Return [x, y] of the center of cell containing provided text 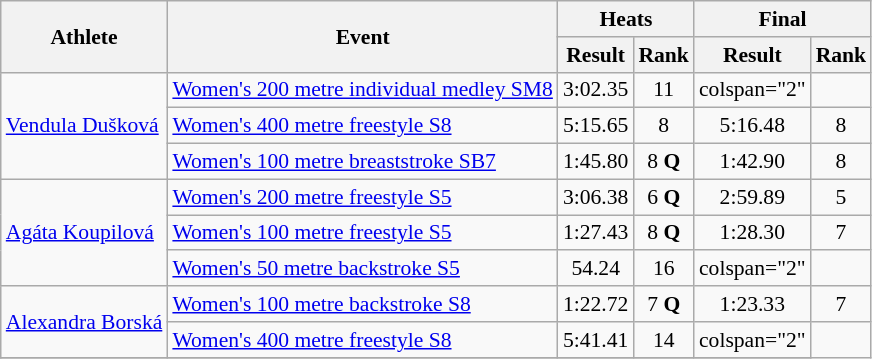
1:27.43 [596, 233]
1:22.72 [596, 304]
14 [664, 340]
1:42.90 [752, 162]
3:02.35 [596, 90]
6 Q [664, 197]
16 [664, 269]
Women's 200 metre freestyle S5 [362, 197]
5:16.48 [752, 126]
Women's 100 metre freestyle S5 [362, 233]
Final [782, 19]
Women's 100 metre backstroke S8 [362, 304]
1:45.80 [596, 162]
54.24 [596, 269]
7 Q [664, 304]
Event [362, 36]
2:59.89 [752, 197]
5 [842, 197]
5:15.65 [596, 126]
Athlete [84, 36]
Women's 100 metre breaststroke SB7 [362, 162]
11 [664, 90]
Heats [626, 19]
Women's 50 metre backstroke S5 [362, 269]
3:06.38 [596, 197]
Agáta Koupilová [84, 232]
1:23.33 [752, 304]
1:28.30 [752, 233]
Alexandra Borská [84, 322]
Vendula Dušková [84, 126]
Women's 200 metre individual medley SM8 [362, 90]
5:41.41 [596, 340]
